Output the (x, y) coordinate of the center of the cell containing the given text.  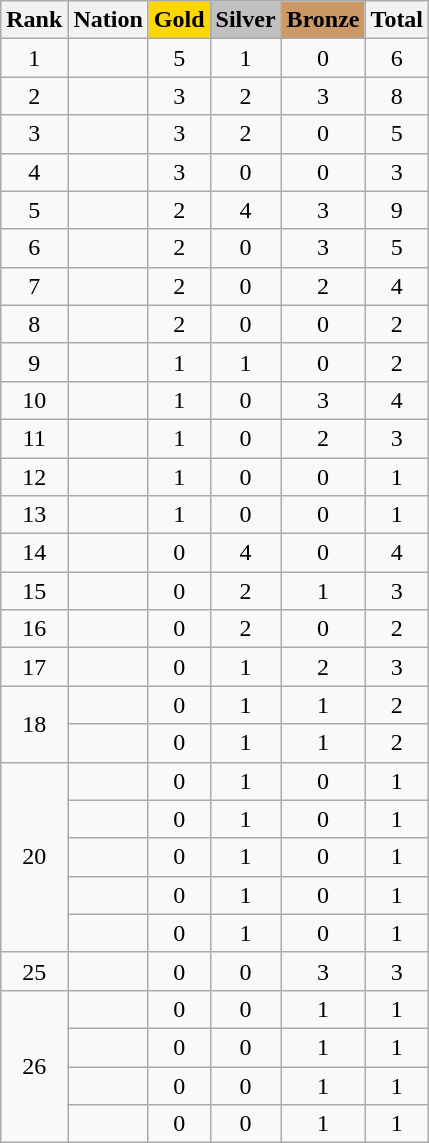
26 (34, 1066)
Total (397, 20)
20 (34, 857)
Gold (179, 20)
Silver (246, 20)
Nation (108, 20)
10 (34, 400)
25 (34, 971)
7 (34, 286)
Bronze (323, 20)
12 (34, 477)
13 (34, 515)
11 (34, 438)
15 (34, 591)
17 (34, 667)
Rank (34, 20)
14 (34, 553)
18 (34, 724)
16 (34, 629)
